Locate the cell with the specified text and output its [x, y] center coordinate. 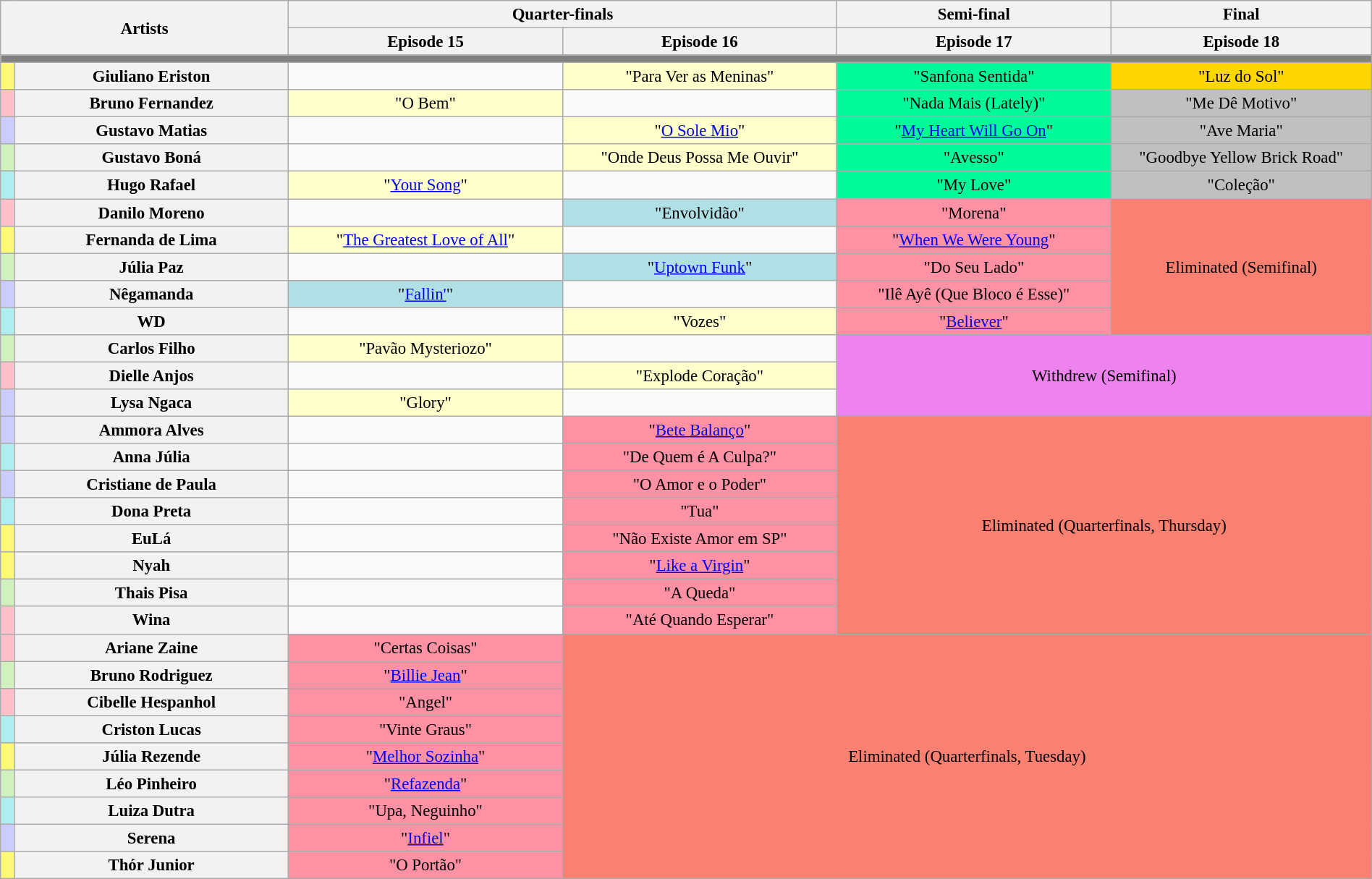
Thais Pisa [152, 593]
"Certas Coisas" [425, 647]
"Luz do Sol" [1241, 77]
Cristiane de Paula [152, 485]
"Billie Jean" [425, 675]
Anna Júlia [152, 457]
"Pavão Mysteriozo" [425, 349]
Criston Lucas [152, 729]
"Your Song" [425, 185]
"O Portão" [425, 865]
"Envolvidão" [699, 213]
"Nada Mais (Lately)" [974, 103]
"My Heart Will Go On" [974, 131]
Carlos Filho [152, 349]
"Vozes" [699, 321]
Eliminated (Quarterfinals, Tuesday) [967, 756]
"Goodbye Yellow Brick Road" [1241, 158]
Eliminated (Quarterfinals, Thursday) [1104, 525]
Dielle Anjos [152, 375]
"Ave Maria" [1241, 131]
Lysa Ngaca [152, 403]
Semi-final [974, 14]
"Believer" [974, 321]
"Like a Virgin" [699, 566]
"Vinte Graus" [425, 729]
"Onde Deus Possa Me Ouvir" [699, 158]
"Bete Balanço" [699, 430]
"O Sole Mio" [699, 131]
Júlia Rezende [152, 757]
"Tua" [699, 511]
Eliminated (Semifinal) [1241, 267]
"Upa, Neguinho" [425, 811]
"Para Ver as Meninas" [699, 77]
"O Bem" [425, 103]
"Glory" [425, 403]
"Coleção" [1241, 185]
Léo Pinheiro [152, 784]
"Infiel" [425, 838]
"Sanfona Sentida" [974, 77]
Nyah [152, 566]
"O Amor e o Poder" [699, 485]
Ariane Zaine [152, 647]
Artists [145, 27]
Júlia Paz [152, 267]
Luiza Dutra [152, 811]
"Morena" [974, 213]
Episode 18 [1241, 42]
"Explode Coração" [699, 375]
Episode 16 [699, 42]
"Melhor Sozinha" [425, 757]
Fernanda de Lima [152, 239]
Bruno Rodriguez [152, 675]
WD [152, 321]
"Uptown Funk" [699, 267]
"When We Were Young" [974, 239]
Danilo Moreno [152, 213]
"The Greatest Love of All" [425, 239]
Gustavo Boná [152, 158]
"Ilê Ayê (Que Bloco é Esse)" [974, 294]
"Angel" [425, 702]
Gustavo Matias [152, 131]
"Me Dê Motivo" [1241, 103]
Thór Junior [152, 865]
Wina [152, 621]
Hugo Rafael [152, 185]
Episode 15 [425, 42]
"Não Existe Amor em SP" [699, 539]
"Até Quando Esperar" [699, 621]
"De Quem é A Culpa?" [699, 457]
Final [1241, 14]
Quarter-finals [563, 14]
"Avesso" [974, 158]
"My Love" [974, 185]
Nêgamanda [152, 294]
Serena [152, 838]
Cibelle Hespanhol [152, 702]
"Do Seu Lado" [974, 267]
Withdrew (Semifinal) [1104, 376]
"A Queda" [699, 593]
"Fallin'" [425, 294]
Episode 17 [974, 42]
Bruno Fernandez [152, 103]
Dona Preta [152, 511]
"Refazenda" [425, 784]
EuLá [152, 539]
Giuliano Eriston [152, 77]
Ammora Alves [152, 430]
